Capture the cell that displays the provided text and extract its [x, y] central coordinate. 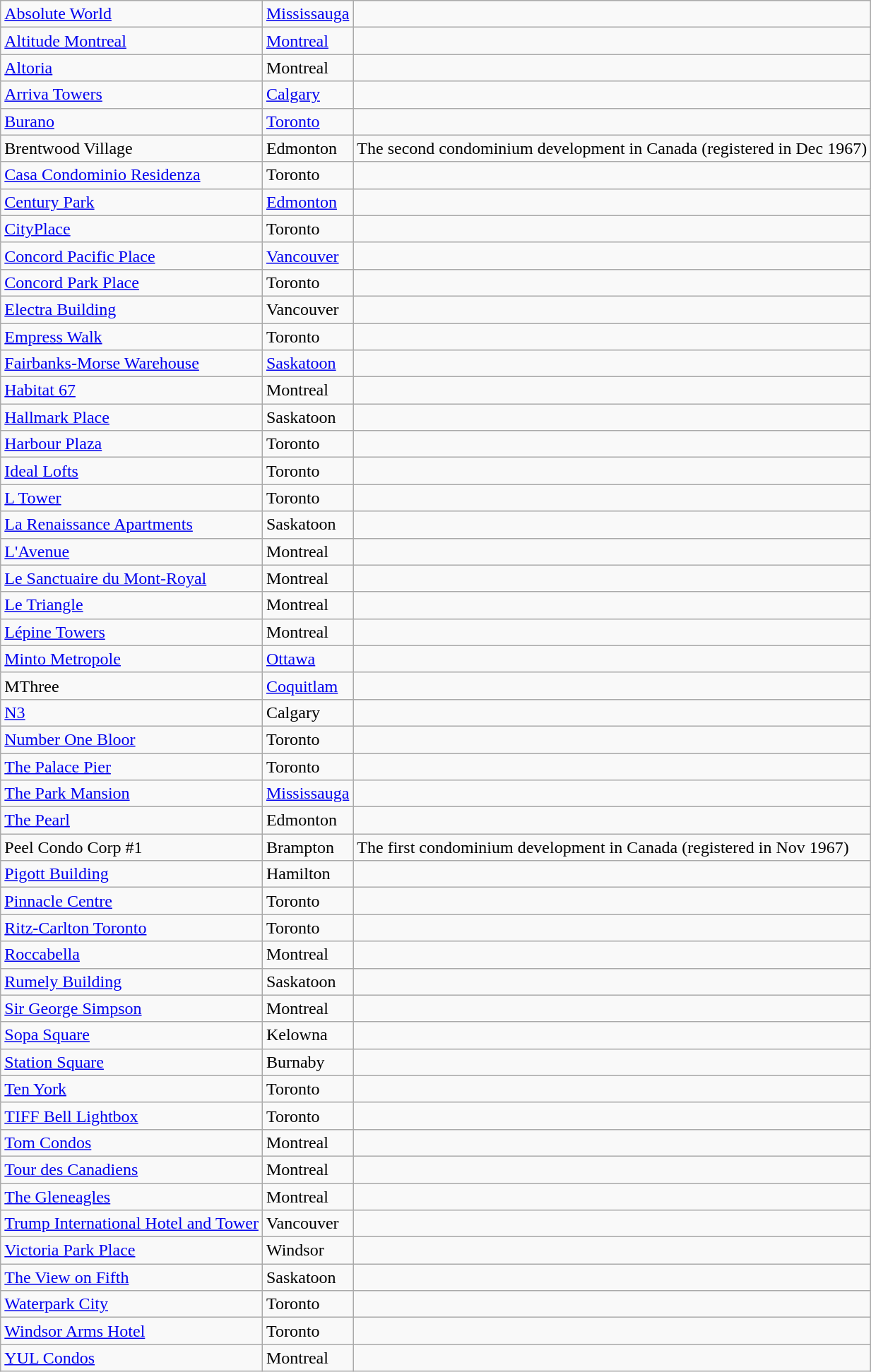
Le Triangle [131, 605]
Rumely Building [131, 982]
The first condominium development in Canada (registered in Nov 1967) [612, 847]
Hallmark Place [131, 417]
Altoria [131, 68]
Lépine Towers [131, 632]
Habitat 67 [131, 390]
Peel Condo Corp #1 [131, 847]
Number One Bloor [131, 739]
Brentwood Village [131, 148]
Coquitlam [307, 686]
Harbour Plaza [131, 444]
Altitude Montreal [131, 41]
Ritz-Carlton Toronto [131, 928]
L Tower [131, 498]
Absolute World [131, 14]
Ten York [131, 1089]
Concord Pacific Place [131, 256]
Concord Park Place [131, 282]
YUL Condos [131, 1358]
Ideal Lofts [131, 471]
Burano [131, 121]
Brampton [307, 847]
Sir George Simpson [131, 1008]
Trump International Hotel and Tower [131, 1224]
Windsor Arms Hotel [131, 1331]
Kelowna [307, 1035]
N3 [131, 712]
Casa Condominio Residenza [131, 175]
Le Sanctuaire du Mont-Royal [131, 578]
Electra Building [131, 309]
Station Square [131, 1062]
Pigott Building [131, 874]
MThree [131, 686]
Empress Walk [131, 337]
Fairbanks-Morse Warehouse [131, 364]
Waterpark City [131, 1304]
Roccabella [131, 955]
CityPlace [131, 229]
Sopa Square [131, 1035]
Burnaby [307, 1062]
Minto Metropole [131, 659]
TIFF Bell Lightbox [131, 1116]
Ottawa [307, 659]
The second condominium development in Canada (registered in Dec 1967) [612, 148]
La Renaissance Apartments [131, 525]
The Park Mansion [131, 794]
Tom Condos [131, 1143]
Hamilton [307, 874]
Pinnacle Centre [131, 901]
Arriva Towers [131, 95]
Windsor [307, 1251]
The Palace Pier [131, 766]
Century Park [131, 202]
The Pearl [131, 821]
The View on Fifth [131, 1277]
L'Avenue [131, 551]
Tour des Canadiens [131, 1169]
The Gleneagles [131, 1197]
Victoria Park Place [131, 1251]
